Find where the given text appears and provide that cell's center as (X, Y) coordinate. 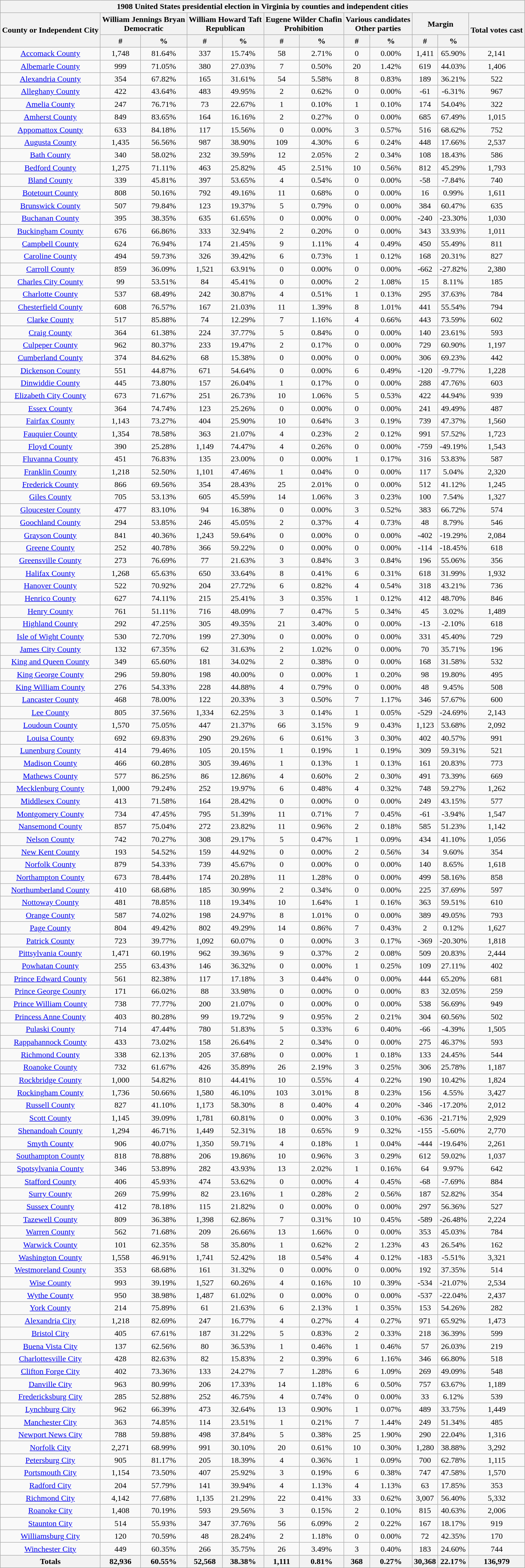
2,537 (497, 142)
58.30% (243, 1105)
Prince William County (51, 1004)
34.02% (243, 662)
266 (204, 1549)
-24.69% (453, 712)
1,228 (497, 371)
15 (425, 282)
2,770 (497, 1131)
114 (204, 1422)
52,568 (204, 1561)
527 (497, 1207)
55.06% (453, 560)
544 (497, 1055)
0.99% (453, 193)
316 (425, 459)
50.66% (164, 1093)
Isle of Wight County (51, 637)
45.93% (164, 1181)
38.38% (243, 1561)
-18.45% (453, 548)
36.21% (453, 79)
63.67% (453, 1384)
428 (121, 1359)
1.08% (391, 282)
New Kent County (51, 852)
1,245 (497, 484)
224 (204, 332)
58.02% (164, 155)
54.64% (243, 371)
41.12% (453, 484)
518 (497, 1359)
Wise County (51, 1283)
-589 (425, 1219)
Alexandria County (51, 79)
55.49% (453, 244)
39.94% (243, 1485)
3.01% (322, 1093)
47.45% (164, 814)
Henrico County (51, 599)
25.92% (243, 1473)
23.82% (243, 827)
Sussex County (51, 1207)
389 (425, 915)
16.16% (243, 117)
40.36% (164, 535)
810 (204, 1080)
498 (204, 1435)
395 (121, 218)
0.68% (322, 193)
16 (425, 193)
25.41% (243, 599)
9.60% (453, 852)
25.82% (243, 167)
1.02% (322, 649)
1,316 (497, 1435)
304 (425, 1017)
1,505 (497, 1029)
218 (425, 1333)
383 (425, 510)
Campbell County (51, 244)
1.23% (391, 1245)
752 (497, 130)
York County (51, 1308)
1,818 (497, 940)
Winchester City (51, 1549)
Franklin County (51, 472)
165 (204, 79)
37.69% (453, 890)
22.17% (453, 1561)
71.11% (164, 167)
788 (121, 1435)
1,056 (497, 839)
67.35% (164, 649)
54.52% (164, 852)
Carroll County (51, 269)
605 (204, 497)
Charlotte County (51, 294)
31.32% (243, 1270)
46.37% (453, 1042)
61.65% (243, 218)
1,189 (497, 1384)
802 (204, 928)
442 (497, 358)
60.35% (164, 1549)
Powhatan County (51, 966)
37.76% (243, 1523)
66.86% (164, 231)
74.47% (243, 446)
685 (425, 117)
36.32% (243, 966)
189 (425, 79)
20.28% (243, 877)
-6.31% (453, 92)
0.81% (322, 1561)
53.13% (164, 497)
75.99% (164, 1194)
75.04% (164, 827)
78.44% (164, 877)
0.44% (322, 978)
9.45% (453, 687)
-346 (425, 1105)
76.71% (164, 104)
49.29% (243, 928)
508 (497, 687)
153 (425, 1308)
72 (425, 1536)
1,748 (121, 54)
32.94% (243, 231)
60.81% (243, 1118)
1.17% (391, 700)
251 (204, 396)
76.83% (164, 459)
36.53% (243, 1346)
88 (204, 991)
Russell County (51, 1105)
159 (204, 852)
King William County (51, 687)
42.35% (453, 1536)
574 (497, 510)
19.80% (453, 674)
65.20% (453, 978)
Eugene Wilder ChafinProhibition (304, 24)
1.39% (322, 307)
426 (204, 1067)
60.07% (243, 940)
200 (204, 1004)
347 (204, 1523)
44.94% (453, 396)
1,398 (204, 1219)
246 (204, 522)
0.28% (322, 1194)
28.42% (243, 801)
26.04% (243, 383)
414 (121, 750)
272 (204, 827)
0.57% (391, 130)
Tazewell County (51, 1219)
0.90% (322, 1410)
19.97% (243, 789)
Patrick County (51, 940)
507 (121, 206)
Greensville County (51, 560)
Pulaski County (51, 1029)
69.56% (164, 484)
75.05% (164, 725)
846 (497, 599)
Middlesex County (51, 801)
1,280 (425, 1447)
1,580 (204, 1093)
48.70% (453, 599)
8.79% (453, 522)
35.75% (243, 1549)
971 (425, 1321)
Princess Anne County (51, 1017)
70.27% (164, 839)
56 (282, 1523)
63 (425, 1485)
12 (282, 155)
448 (425, 142)
466 (121, 763)
79.24% (164, 789)
705 (121, 497)
487 (497, 408)
793 (497, 915)
811 (497, 244)
Rappahannock County (51, 1042)
45.81% (164, 180)
2.02% (322, 1169)
600 (497, 700)
374 (121, 358)
380 (204, 66)
Rockbridge County (51, 1080)
3,292 (497, 1447)
44.03% (453, 66)
59.22% (243, 548)
39.42% (243, 256)
0.29% (391, 1156)
905 (121, 1460)
Bristol City (51, 1333)
54.04% (453, 104)
884 (497, 1181)
308 (204, 839)
74.11% (164, 599)
37.84% (243, 1435)
61.67% (164, 1067)
158 (204, 1042)
37.63% (453, 294)
52.82% (453, 1194)
59.64% (243, 535)
738 (121, 1004)
6.09% (322, 1523)
79.84% (164, 206)
1,101 (204, 472)
84.18% (164, 130)
59.31% (453, 750)
Essex County (51, 408)
20.15% (243, 750)
15.83% (243, 1359)
35.80% (243, 1245)
233 (204, 345)
59.71% (243, 1143)
135 (204, 459)
63.91% (243, 269)
1,015 (497, 117)
-662 (425, 269)
18.43% (453, 155)
57.79% (164, 1485)
483 (204, 92)
26.73% (243, 396)
1,736 (121, 1093)
68.99% (164, 1447)
1.09% (391, 1371)
491 (425, 776)
137 (121, 1346)
52.42% (243, 1257)
Giles County (51, 497)
548 (497, 1371)
57.67% (453, 700)
1,275 (121, 167)
51.11% (164, 611)
51.39% (243, 814)
530 (121, 637)
162 (497, 1245)
49.05% (453, 915)
56.36% (453, 1207)
209 (204, 1232)
285 (121, 1397)
19.37% (243, 206)
-759 (425, 446)
337 (204, 54)
1,527 (204, 1283)
2,320 (497, 472)
6.12% (453, 1397)
Northumberland County (51, 890)
1,611 (497, 193)
192 (425, 1270)
31.63% (243, 649)
1,197 (497, 345)
748 (425, 789)
343 (425, 231)
-9.77% (453, 371)
37.35% (453, 1270)
83.10% (164, 510)
219 (497, 1346)
86.25% (164, 776)
1,123 (425, 725)
Goochland County (51, 522)
35.89% (243, 1067)
63.43% (164, 966)
642 (497, 1169)
734 (121, 814)
44.87% (164, 371)
1,030 (497, 218)
3.49% (322, 1549)
Cumberland County (51, 358)
Wythe County (51, 1295)
45.59% (243, 497)
47.44% (164, 1029)
2,380 (497, 269)
849 (121, 117)
59.27% (453, 789)
17.66% (453, 142)
443 (425, 320)
73.50% (164, 1473)
Hanover County (51, 586)
Brunswick County (51, 206)
2,012 (497, 1105)
Halifax County (51, 573)
1,173 (204, 1105)
1,473 (497, 1321)
39.36% (243, 953)
-19.64% (453, 1143)
66.72% (453, 510)
447 (204, 725)
45.41% (243, 282)
2,092 (497, 725)
404 (204, 421)
841 (121, 535)
Roanoke City (51, 1511)
37.56% (164, 712)
73.36% (164, 1371)
338 (121, 1055)
403 (121, 1017)
34 (425, 852)
43.15% (453, 801)
Lee County (51, 712)
26.66% (243, 1232)
45.40% (453, 637)
Albemarle County (51, 66)
859 (121, 269)
Dinwiddie County (51, 383)
William Jennings BryanDemocratic (143, 24)
Henry County (51, 611)
792 (204, 193)
77 (204, 560)
8.11% (453, 282)
512 (425, 484)
340 (121, 155)
794 (497, 307)
489 (425, 1410)
602 (497, 320)
214 (121, 1308)
37.77% (243, 332)
30,368 (425, 1561)
1,011 (497, 231)
Floyd County (51, 446)
30.87% (243, 294)
241 (425, 408)
19.34% (243, 903)
-155 (425, 1131)
132 (121, 649)
-5.51% (453, 1257)
681 (497, 978)
30.99% (243, 890)
-537 (425, 1295)
Botetourt County (51, 193)
72.70% (164, 637)
537 (121, 294)
1,521 (204, 269)
66 (282, 725)
879 (121, 865)
-7.84% (453, 180)
1,111 (282, 1561)
69.83% (164, 738)
1.64% (322, 903)
356 (497, 560)
Margin (440, 24)
82,936 (121, 1561)
82.63% (164, 1359)
65.90% (453, 54)
619 (425, 66)
Mecklenburg County (51, 789)
Fauquier County (51, 434)
Southampton County (51, 1156)
59.80% (164, 674)
77.77% (164, 1004)
949 (497, 1004)
714 (121, 1029)
2,271 (121, 1447)
12.29% (243, 320)
2,534 (497, 1283)
Appomattox County (51, 130)
71.67% (164, 396)
31.58% (453, 662)
23.16% (243, 1194)
3.02% (453, 611)
2.01% (322, 484)
Bath County (51, 155)
4,142 (121, 1498)
78.00% (164, 700)
Northampton County (51, 877)
54 (282, 79)
81.64% (164, 54)
44.88% (243, 687)
47.58% (453, 1473)
22 (282, 1498)
1,135 (204, 1498)
100 (425, 497)
723 (121, 940)
744 (497, 1549)
31.22% (243, 1333)
80.28% (164, 1017)
47.46% (243, 472)
53.89% (164, 1169)
0.82% (322, 586)
Shenandoah County (51, 1131)
-120 (425, 371)
Richmond County (51, 1055)
1,268 (121, 573)
1,327 (497, 497)
76.94% (164, 244)
49.09% (453, 1371)
445 (121, 383)
390 (121, 446)
77.68% (164, 1498)
0.08% (391, 953)
2.13% (322, 1308)
-2.10% (453, 624)
48.09% (243, 611)
Charlottesville City (51, 1359)
-22.04% (453, 1295)
5,332 (497, 1498)
82.38% (164, 978)
Alleghany County (51, 92)
49.16% (243, 193)
53.62% (243, 1181)
22.04% (453, 1435)
40.57% (453, 738)
538 (425, 1004)
60.47% (453, 206)
242 (204, 294)
65.63% (164, 573)
474 (204, 1181)
William Howard TaftRepublican (225, 24)
60.19% (164, 953)
26.03% (453, 1346)
Danville City (51, 1384)
73.39% (453, 776)
59.02% (453, 1156)
1,824 (497, 1080)
397 (204, 180)
49.49% (453, 408)
818 (121, 1156)
Bland County (51, 180)
987 (204, 142)
Surry County (51, 1194)
66.80% (453, 1359)
1,408 (121, 1511)
473 (204, 1410)
30.10% (243, 1447)
46.10% (243, 1093)
52.88% (164, 1397)
273 (121, 560)
King and Queen County (51, 662)
Manchester City (51, 1422)
Fluvanna County (51, 459)
858 (497, 877)
1,143 (121, 421)
562 (121, 1232)
Greene County (51, 548)
1,142 (497, 827)
532 (497, 662)
9.97% (453, 1169)
368 (357, 1561)
0.55% (322, 1080)
1,547 (497, 814)
441 (425, 307)
0.71% (322, 814)
2,444 (497, 953)
1,115 (497, 1460)
740 (497, 180)
Craig County (51, 332)
54.26% (453, 1308)
27.03% (243, 66)
73.80% (164, 383)
45.03% (453, 1232)
999 (121, 66)
322 (497, 104)
199 (204, 637)
43.21% (453, 586)
-529 (425, 712)
76.57% (164, 307)
39.19% (164, 1283)
60.28% (164, 763)
0.60% (322, 776)
36.38% (164, 1219)
736 (497, 586)
17.85% (453, 1485)
259 (497, 991)
-3.94% (453, 814)
494 (121, 256)
7.54% (453, 497)
62.86% (243, 1219)
60.55% (164, 1561)
70.59% (164, 1536)
26.54% (453, 1245)
276 (121, 687)
-114 (425, 548)
495 (497, 674)
53.68% (453, 725)
0.66% (391, 320)
County or Independent City (51, 30)
60.26% (243, 1283)
39.59% (243, 155)
255 (121, 966)
60.56% (453, 1017)
1,741 (204, 1257)
83 (425, 991)
275 (425, 1042)
0.36% (322, 1460)
Totals (51, 1561)
1,558 (121, 1257)
1,149 (204, 446)
146 (204, 966)
-20.30% (453, 940)
69.23% (453, 358)
1,932 (497, 573)
Charles City County (51, 282)
608 (121, 307)
597 (497, 890)
29.56% (243, 1511)
62.56% (164, 1346)
Clarke County (51, 320)
31.61% (243, 79)
384 (425, 206)
Westmoreland County (51, 1270)
517 (121, 320)
950 (121, 1295)
-402 (425, 535)
1,560 (497, 421)
53.65% (243, 180)
963 (121, 1384)
413 (121, 801)
Newport News City (51, 1435)
31.99% (453, 573)
190 (425, 1080)
Lunenburg County (51, 750)
Page County (51, 928)
18.39% (243, 1460)
309 (425, 750)
King George County (51, 674)
101 (121, 1245)
1,627 (497, 928)
1,037 (497, 1156)
53.85% (164, 522)
1,618 (497, 865)
1,543 (497, 446)
53.83% (453, 459)
Prince Edward County (51, 978)
51.83% (243, 1029)
Pittsylvania County (51, 953)
Staunton City (51, 1523)
485 (497, 1422)
603 (497, 383)
Mathews County (51, 776)
Clifton Forge City (51, 1371)
449 (121, 1549)
676 (121, 231)
33.64% (243, 573)
40.78% (164, 548)
68.62% (453, 130)
Montgomery County (51, 814)
Buckingham County (51, 231)
68.49% (164, 294)
Amelia County (51, 104)
0.86% (322, 928)
809 (121, 1219)
1.90% (391, 1435)
805 (121, 712)
74 (204, 320)
434 (425, 839)
17.33% (243, 1384)
333 (204, 231)
James City County (51, 649)
295 (425, 294)
2,224 (497, 1219)
33.93% (453, 231)
349 (121, 662)
546 (497, 522)
0.24% (391, 142)
103 (282, 1093)
451 (121, 459)
79.46% (164, 750)
84.62% (164, 358)
716 (204, 611)
0.14% (322, 712)
-66 (425, 1029)
Madison County (51, 763)
1908 United States presidential election in Virginia by counties and independent cities (262, 7)
1,406 (497, 66)
Nansemond County (51, 827)
50.16% (164, 193)
47.76% (453, 383)
Alexandria City (51, 1321)
71.05% (164, 66)
2.05% (322, 155)
Norfolk City (51, 1447)
1,487 (204, 1295)
98 (425, 674)
Highland County (51, 624)
58.16% (453, 877)
1,354 (121, 434)
2.51% (322, 167)
-17.20% (453, 1105)
183 (425, 1549)
Warren County (51, 1232)
1,243 (204, 535)
122 (204, 700)
23.61% (453, 332)
292 (121, 624)
1,092 (204, 940)
228 (204, 687)
Chesterfield County (51, 307)
1.11% (322, 244)
-5.60% (453, 1131)
1,154 (121, 1473)
-58 (425, 180)
0.95% (322, 1017)
1,350 (204, 1143)
62.35% (164, 1245)
Fairfax County (51, 421)
19.86% (243, 1156)
27.11% (453, 966)
Amherst County (51, 117)
Grayson County (51, 535)
45.67% (243, 865)
318 (425, 586)
Portsmouth City (51, 1473)
78.85% (164, 903)
73.02% (164, 1042)
Scott County (51, 1118)
105 (204, 750)
70.19% (164, 1511)
78.58% (164, 434)
40.00% (243, 674)
1,187 (497, 1067)
80.99% (164, 1384)
81.17% (164, 1460)
38.35% (164, 218)
Radford City (51, 1485)
Lancaster County (51, 700)
85.88% (164, 320)
-636 (425, 1118)
Lynchburg City (51, 1410)
407 (204, 1473)
49.42% (164, 928)
39.77% (164, 940)
16.77% (243, 1321)
331 (425, 637)
Various candidatesOther parties (378, 24)
49.95% (243, 92)
44.92% (243, 852)
59.51% (453, 903)
Washington County (51, 1257)
25.28% (164, 446)
232 (204, 155)
27.30% (243, 637)
2,437 (497, 1295)
1,411 (425, 54)
225 (425, 890)
433 (121, 1042)
Loudoun County (51, 725)
539 (497, 1397)
24.60% (453, 1549)
43.64% (164, 92)
0.64% (322, 421)
56.40% (453, 1498)
65.92% (453, 1321)
108 (425, 155)
-27.82% (453, 269)
55.93% (164, 1523)
15.56% (243, 130)
74.02% (164, 915)
1.66% (322, 1232)
2,141 (497, 54)
-21.71% (453, 1118)
33.98% (243, 991)
0.52% (391, 510)
599 (497, 1333)
38.98% (164, 1295)
73.59% (453, 320)
21 (282, 624)
2,929 (497, 1118)
74.74% (164, 408)
120 (121, 1536)
339 (121, 180)
3.40% (322, 624)
509 (425, 953)
Prince George County (51, 991)
Spotsylvania County (51, 1169)
70.92% (164, 586)
59.88% (164, 1435)
Richmond City (51, 1498)
37.68% (243, 1055)
193 (121, 852)
Orange County (51, 915)
0.15% (322, 1511)
4.55% (453, 1093)
Culpeper County (51, 345)
1,145 (121, 1118)
67.61% (164, 1333)
1.42% (391, 66)
21.82% (243, 1207)
21.45% (243, 244)
-49.19% (453, 446)
57 (425, 1346)
586 (497, 155)
45.29% (453, 167)
56.69% (453, 1004)
71.58% (164, 801)
39.09% (164, 1118)
450 (425, 244)
64 (425, 1169)
27.72% (243, 586)
28.24% (243, 1536)
Nottoway County (51, 903)
67.49% (453, 117)
25.78% (453, 1067)
-240 (425, 218)
-68 (425, 1181)
8.65% (453, 865)
692 (121, 738)
Frederick County (51, 484)
136,979 (497, 1561)
2.71% (322, 54)
45.05% (243, 522)
66.02% (164, 991)
499 (425, 877)
74.85% (164, 1422)
33.75% (453, 1410)
141 (204, 1485)
-183 (425, 1257)
61.38% (164, 332)
46.75% (243, 1397)
516 (425, 130)
406 (121, 1181)
80.37% (164, 345)
73 (204, 104)
Warwick County (51, 1245)
-534 (425, 1283)
5.04% (453, 472)
19.47% (243, 345)
0.48% (322, 789)
10.42% (453, 1080)
288 (425, 383)
21.37% (243, 725)
62.78% (453, 1460)
939 (497, 396)
468 (121, 700)
Dickenson County (51, 371)
40.63% (453, 1511)
Fredericksburg City (51, 1397)
2,084 (497, 535)
Norfolk County (51, 865)
405 (121, 1333)
51.23% (453, 827)
12.86% (243, 776)
2.19% (322, 1067)
1,334 (204, 712)
521 (497, 750)
32.05% (453, 991)
857 (121, 827)
20.33% (243, 700)
86 (204, 776)
170 (497, 1536)
19.72% (243, 1017)
26.64% (243, 1042)
463 (204, 167)
Williamsburg City (51, 1536)
54.82% (164, 1080)
700 (425, 1460)
Accomack County (51, 54)
2,261 (497, 1143)
1,471 (121, 953)
25.26% (243, 408)
171 (121, 991)
2,143 (497, 712)
627 (121, 599)
62 (204, 649)
51.34% (453, 1422)
24.45% (453, 1055)
0.53% (391, 396)
795 (204, 814)
1,723 (497, 434)
5.58% (322, 79)
804 (121, 928)
-21.07% (453, 1283)
Caroline County (51, 256)
75.89% (164, 1308)
671 (204, 371)
25.90% (243, 421)
1,262 (497, 789)
62.25% (243, 712)
52.31% (243, 1131)
993 (121, 1283)
16.38% (243, 510)
57.52% (453, 434)
61.02% (243, 1295)
Bedford County (51, 167)
78.88% (164, 1156)
156 (425, 1093)
326 (204, 256)
296 (121, 674)
40.07% (164, 1143)
-13 (425, 624)
Rockingham County (51, 1093)
118 (204, 903)
-7.69% (453, 1181)
-4.39% (453, 1029)
761 (121, 611)
3,427 (497, 1093)
94 (204, 510)
0.51% (322, 294)
24.97% (243, 915)
39.46% (243, 763)
55.54% (453, 307)
Buena Vista City (51, 1346)
47.25% (164, 624)
4.30% (322, 142)
47.37% (453, 421)
Nelson County (51, 839)
732 (121, 1067)
46.91% (164, 1257)
43 (425, 1245)
17.18% (243, 978)
82.69% (164, 1321)
410 (121, 890)
65.60% (164, 662)
551 (121, 371)
36.09% (164, 269)
-19.29% (453, 535)
1,489 (497, 611)
44.41% (243, 1080)
612 (425, 1156)
297 (425, 1207)
15.38% (243, 358)
Elizabeth City County (51, 396)
181 (204, 662)
18.17% (453, 1523)
157 (204, 383)
633 (121, 130)
32.64% (243, 1410)
66.39% (164, 1410)
1,435 (121, 142)
71.68% (164, 1232)
585 (425, 827)
624 (121, 244)
-369 (425, 940)
669 (497, 776)
-23.30% (453, 218)
919 (497, 1523)
62.13% (164, 1055)
0.07% (391, 1410)
56.56% (164, 142)
83.65% (164, 117)
84 (204, 282)
Petersburg City (51, 1460)
36.39% (453, 1333)
-444 (425, 1143)
80 (204, 1346)
366 (204, 548)
59.73% (164, 256)
46.71% (164, 1131)
815 (425, 1511)
1,781 (204, 1118)
780 (204, 1029)
215 (204, 599)
Louisa County (51, 738)
742 (121, 839)
0.74% (322, 1397)
3,321 (497, 1257)
49.35% (243, 624)
Total votes cast (497, 30)
43.93% (243, 1169)
444 (425, 978)
35.71% (453, 649)
23.00% (243, 459)
650 (204, 573)
294 (121, 522)
1.44% (391, 1422)
808 (121, 193)
502 (497, 1017)
0.65% (322, 1131)
Roanoke County (51, 1067)
15.74% (243, 54)
29.17% (243, 839)
747 (425, 1473)
610 (497, 903)
906 (121, 1143)
967 (497, 92)
78.18% (164, 1207)
38.90% (243, 142)
73.27% (164, 421)
68 (204, 358)
61 (204, 1308)
812 (425, 167)
38.88% (453, 1447)
53.51% (164, 282)
67.82% (164, 79)
23.51% (243, 1422)
0.26% (322, 446)
Smyth County (51, 1143)
21.03% (243, 307)
115 (204, 1207)
22.67% (243, 104)
3,007 (425, 1498)
70 (425, 649)
757 (425, 1384)
1,294 (121, 1131)
76.69% (164, 560)
3.15% (322, 725)
2,006 (497, 1511)
Augusta County (51, 142)
20.31% (453, 256)
Gloucester County (51, 510)
29.26% (243, 738)
477 (121, 510)
481 (121, 903)
60.90% (453, 345)
21.29% (243, 1498)
561 (121, 978)
Stafford County (51, 1181)
28.43% (243, 484)
773 (497, 763)
24.27% (243, 1371)
Buchanan County (51, 218)
-26.48% (453, 1219)
52.50% (164, 472)
866 (121, 484)
1,793 (497, 167)
0.05% (391, 712)
